Search for the cell housing the specified text and yield its (X, Y) center coordinate. 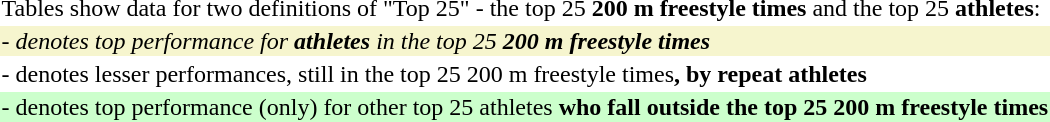
- denotes top performance for athletes in the top 25 200 m freestyle times (525, 41)
- denotes lesser performances, still in the top 25 200 m freestyle times, by repeat athletes (525, 74)
- denotes top performance (only) for other top 25 athletes who fall outside the top 25 200 m freestyle times (525, 107)
